Search for the cell housing the specified text and yield its (x, y) center coordinate. 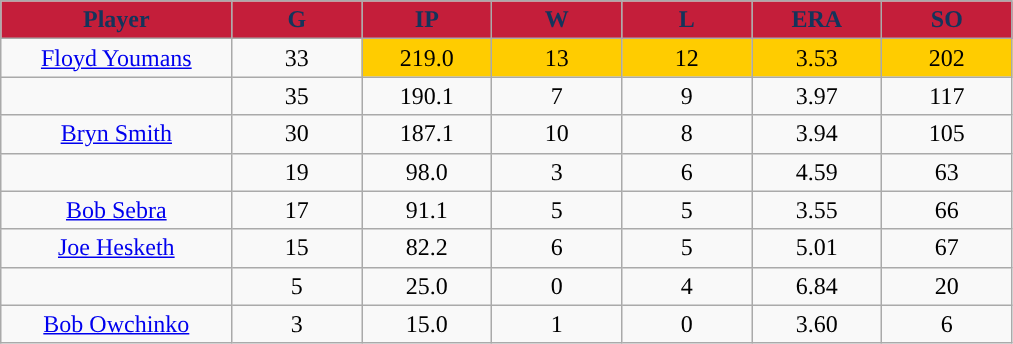
Bob Sebra (116, 210)
L (687, 20)
98.0 (427, 172)
Player (116, 20)
3.55 (817, 210)
6.84 (817, 286)
202 (947, 58)
9 (687, 96)
20 (947, 286)
35 (297, 96)
15.0 (427, 324)
Bob Owchinko (116, 324)
91.1 (427, 210)
4 (687, 286)
Joe Hesketh (116, 248)
G (297, 20)
30 (297, 134)
10 (557, 134)
66 (947, 210)
7 (557, 96)
187.1 (427, 134)
219.0 (427, 58)
IP (427, 20)
33 (297, 58)
25.0 (427, 286)
105 (947, 134)
67 (947, 248)
Bryn Smith (116, 134)
82.2 (427, 248)
63 (947, 172)
5.01 (817, 248)
12 (687, 58)
13 (557, 58)
19 (297, 172)
17 (297, 210)
ERA (817, 20)
15 (297, 248)
3.60 (817, 324)
117 (947, 96)
Floyd Youmans (116, 58)
SO (947, 20)
W (557, 20)
3.97 (817, 96)
4.59 (817, 172)
190.1 (427, 96)
8 (687, 134)
3.94 (817, 134)
1 (557, 324)
3.53 (817, 58)
